Scan for the cell matching the given text and deliver its [X, Y] coordinate at center. 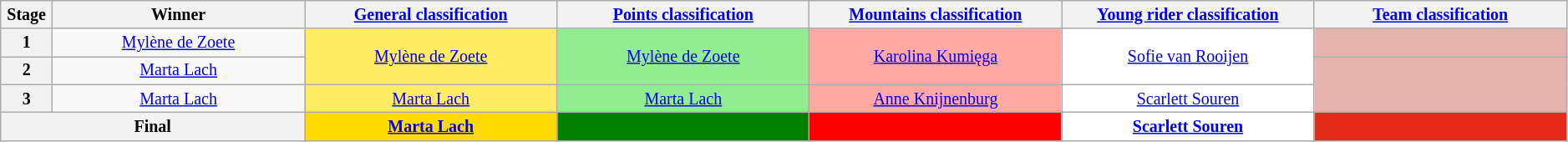
Team classification [1440, 15]
Points classification [683, 15]
Winner [179, 15]
Young rider classification [1188, 15]
Anne Knijnenburg [936, 99]
Karolina Kumięga [936, 57]
General classification [431, 15]
Final [153, 127]
3 [27, 99]
1 [27, 43]
Stage [27, 15]
Sofie van Rooijen [1188, 57]
Mountains classification [936, 15]
2 [27, 70]
